Capture the cell that displays the provided text and extract its (x, y) central coordinate. 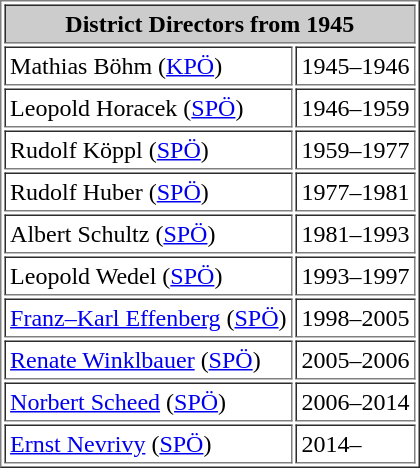
Leopold Horacek (SPÖ) (148, 108)
1993–1997 (356, 276)
Norbert Scheed (SPÖ) (148, 402)
1977–1981 (356, 192)
2014– (356, 444)
2005–2006 (356, 360)
Rudolf Köppl (SPÖ) (148, 150)
Leopold Wedel (SPÖ) (148, 276)
District Directors from 1945 (210, 24)
1945–1946 (356, 66)
1998–2005 (356, 318)
Mathias Böhm (KPÖ) (148, 66)
1959–1977 (356, 150)
Rudolf Huber (SPÖ) (148, 192)
Ernst Nevrivy (SPÖ) (148, 444)
1946–1959 (356, 108)
2006–2014 (356, 402)
Franz–Karl Effenberg (SPÖ) (148, 318)
1981–1993 (356, 234)
Renate Winklbauer (SPÖ) (148, 360)
Albert Schultz (SPÖ) (148, 234)
